Scan for the cell matching the given text and deliver its [x, y] coordinate at center. 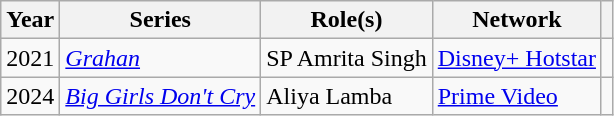
Big Girls Don't Cry [160, 96]
2021 [30, 58]
Aliya Lamba [347, 96]
SP Amrita Singh [347, 58]
Series [160, 20]
Disney+ Hotstar [516, 58]
Network [516, 20]
2024 [30, 96]
Prime Video [516, 96]
Role(s) [347, 20]
Grahan [160, 58]
Year [30, 20]
